Return (x, y) of the center of cell containing provided text 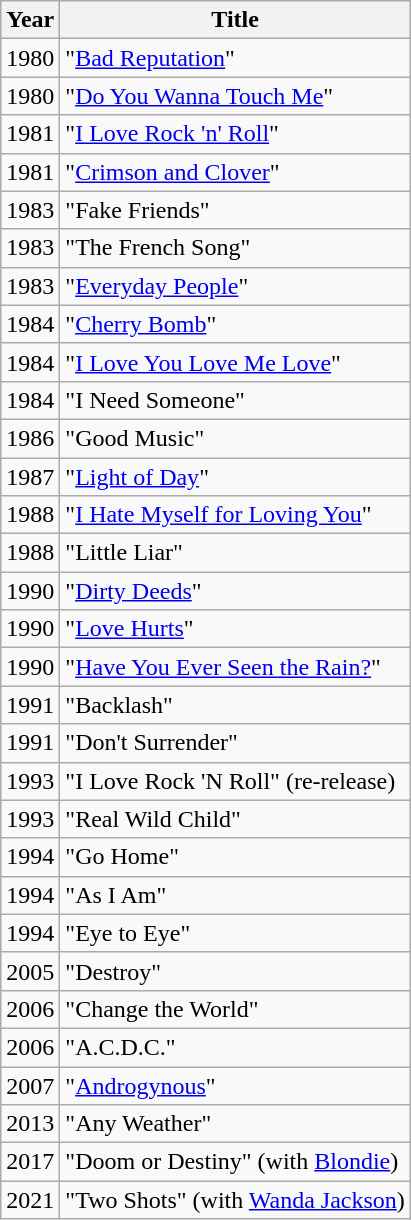
2005 (30, 971)
2007 (30, 1085)
"I Love You Love Me Love" (236, 362)
"Real Wild Child" (236, 819)
"Do You Wanna Touch Me" (236, 96)
"Have You Ever Seen the Rain?" (236, 667)
"Two Shots" (with Wanda Jackson) (236, 1200)
"Crimson and Clover" (236, 172)
"Little Liar" (236, 553)
"I Love Rock 'N Roll" (re-release) (236, 781)
"Any Weather" (236, 1124)
Year (30, 20)
"Fake Friends" (236, 210)
"Backlash" (236, 705)
"Don't Surrender" (236, 743)
1986 (30, 438)
"A.C.D.C." (236, 1047)
1987 (30, 477)
"I Need Someone" (236, 400)
"The French Song" (236, 248)
"Change the World" (236, 1009)
"Androgynous" (236, 1085)
"Dirty Deeds" (236, 591)
2013 (30, 1124)
"I Love Rock 'n' Roll" (236, 134)
2021 (30, 1200)
Title (236, 20)
"Light of Day" (236, 477)
"Everyday People" (236, 286)
"Love Hurts" (236, 629)
"Go Home" (236, 857)
"Cherry Bomb" (236, 324)
"Doom or Destiny" (with Blondie) (236, 1162)
2017 (30, 1162)
"Destroy" (236, 971)
"As I Am" (236, 895)
"Bad Reputation" (236, 58)
"Eye to Eye" (236, 933)
"I Hate Myself for Loving You" (236, 515)
"Good Music" (236, 438)
